Search for the cell housing the specified text and yield its (X, Y) center coordinate. 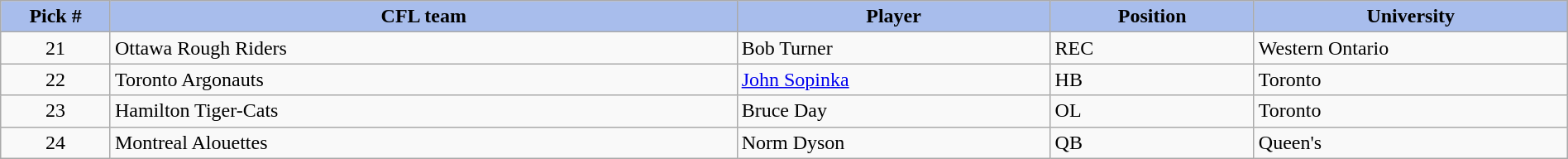
24 (56, 142)
CFL team (423, 17)
Norm Dyson (893, 142)
Pick # (56, 17)
Bob Turner (893, 48)
OL (1152, 111)
HB (1152, 79)
Montreal Alouettes (423, 142)
University (1411, 17)
23 (56, 111)
Bruce Day (893, 111)
Ottawa Rough Riders (423, 48)
Hamilton Tiger-Cats (423, 111)
Queen's (1411, 142)
Player (893, 17)
John Sopinka (893, 79)
Toronto Argonauts (423, 79)
QB (1152, 142)
Position (1152, 17)
REC (1152, 48)
21 (56, 48)
Western Ontario (1411, 48)
22 (56, 79)
